Pinpoint the cell where the given text exists, returning its [X, Y] midpoint coordinate. 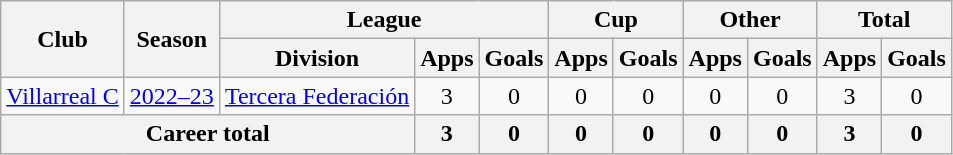
Season [172, 39]
Tercera Federación [316, 96]
2022–23 [172, 96]
Career total [208, 134]
Club [63, 39]
Total [884, 20]
Division [316, 58]
Cup [616, 20]
League [384, 20]
Other [750, 20]
Villarreal C [63, 96]
